Output the (X, Y) coordinate of the center of the cell containing the given text.  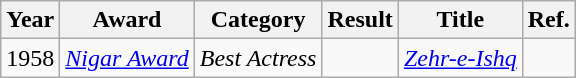
Award (127, 20)
Result (360, 20)
Best Actress (258, 58)
Nigar Award (127, 58)
1958 (30, 58)
Ref. (548, 20)
Zehr-e-Ishq (460, 58)
Category (258, 20)
Year (30, 20)
Title (460, 20)
